Scan for the cell matching the given text and deliver its [x, y] coordinate at center. 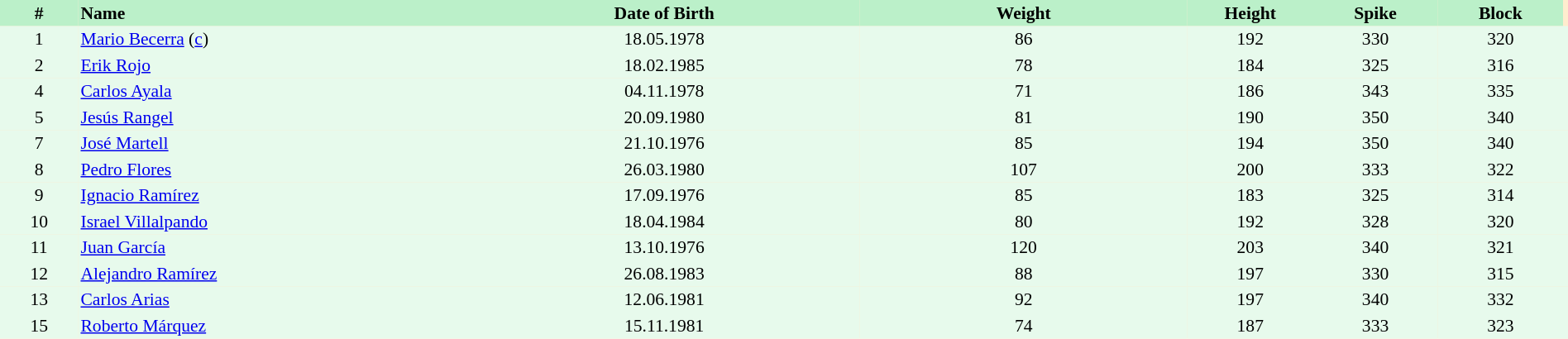
328 [1374, 222]
Carlos Ayala [273, 91]
Ignacio Ramírez [273, 195]
200 [1250, 169]
107 [1024, 169]
187 [1250, 326]
78 [1024, 65]
190 [1250, 117]
7 [39, 144]
184 [1250, 65]
13.10.1976 [664, 248]
10 [39, 222]
18.04.1984 [664, 222]
26.08.1983 [664, 274]
Jesús Rangel [273, 117]
92 [1024, 299]
11 [39, 248]
86 [1024, 40]
1 [39, 40]
120 [1024, 248]
323 [1500, 326]
316 [1500, 65]
13 [39, 299]
17.09.1976 [664, 195]
194 [1250, 144]
Height [1250, 13]
203 [1250, 248]
335 [1500, 91]
343 [1374, 91]
15 [39, 326]
80 [1024, 222]
15.11.1981 [664, 326]
314 [1500, 195]
Mario Becerra (c) [273, 40]
# [39, 13]
26.03.1980 [664, 169]
183 [1250, 195]
12 [39, 274]
Israel Villalpando [273, 222]
Spike [1374, 13]
71 [1024, 91]
Pedro Flores [273, 169]
2 [39, 65]
Block [1500, 13]
18.02.1985 [664, 65]
322 [1500, 169]
8 [39, 169]
186 [1250, 91]
Alejandro Ramírez [273, 274]
12.06.1981 [664, 299]
18.05.1978 [664, 40]
04.11.1978 [664, 91]
Erik Rojo [273, 65]
315 [1500, 274]
5 [39, 117]
Weight [1024, 13]
Juan García [273, 248]
Carlos Arias [273, 299]
Name [273, 13]
321 [1500, 248]
20.09.1980 [664, 117]
74 [1024, 326]
81 [1024, 117]
4 [39, 91]
Date of Birth [664, 13]
88 [1024, 274]
9 [39, 195]
332 [1500, 299]
José Martell [273, 144]
21.10.1976 [664, 144]
Roberto Márquez [273, 326]
